Capture the cell that displays the provided text and extract its (x, y) central coordinate. 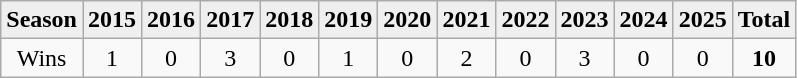
2022 (526, 20)
2 (466, 58)
2015 (112, 20)
2018 (290, 20)
10 (764, 58)
Season (42, 20)
2020 (408, 20)
2025 (702, 20)
2021 (466, 20)
2019 (348, 20)
2023 (584, 20)
2016 (172, 20)
Total (764, 20)
2017 (230, 20)
2024 (644, 20)
Wins (42, 58)
